Extract the [X, Y] coordinate from the center of the cell holding the provided text.  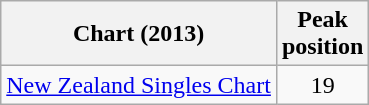
19 [322, 85]
Peakposition [322, 34]
Chart (2013) [139, 34]
New Zealand Singles Chart [139, 85]
